From the cell containing the given text, extract its center point as (x, y) coordinate. 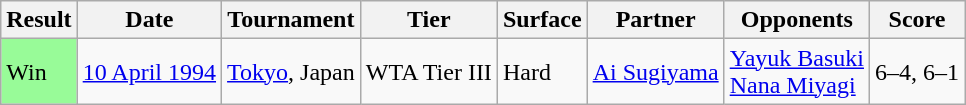
Date (149, 20)
Ai Sugiyama (656, 72)
Surface (542, 20)
WTA Tier III (428, 72)
Result (39, 20)
Win (39, 72)
Yayuk Basuki Nana Miyagi (796, 72)
Tokyo, Japan (292, 72)
Tournament (292, 20)
Hard (542, 72)
10 April 1994 (149, 72)
Opponents (796, 20)
6–4, 6–1 (916, 72)
Tier (428, 20)
Score (916, 20)
Partner (656, 20)
